Determine the (X, Y) coordinate at the center of the cell enclosing the given text.  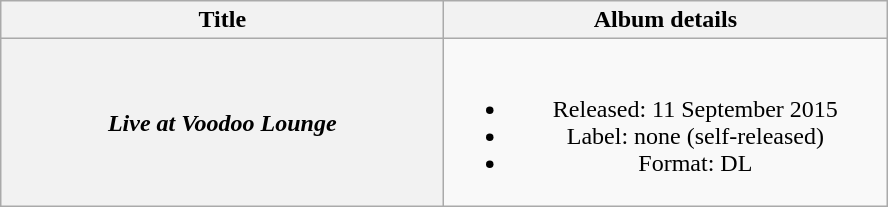
Live at Voodoo Lounge (222, 122)
Album details (666, 20)
Title (222, 20)
Released: 11 September 2015Label: none (self-released)Format: DL (666, 122)
